Determine the (x, y) coordinate at the center of the cell enclosing the given text.  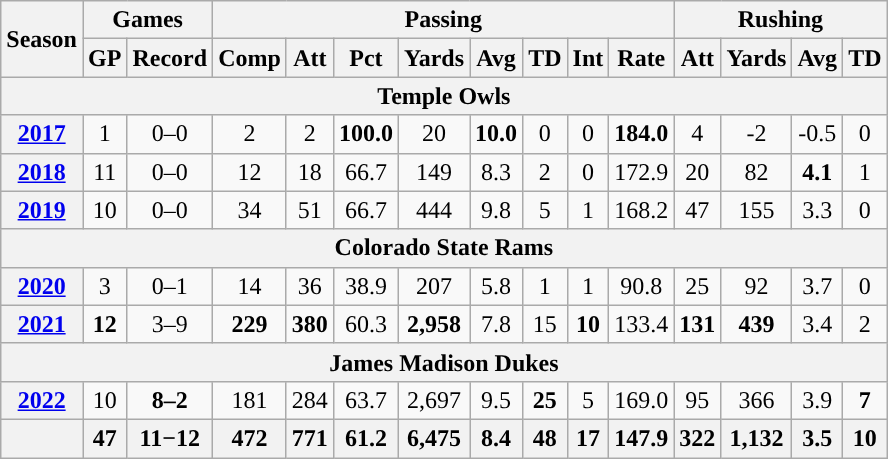
James Madison Dukes (444, 362)
Pct (366, 58)
771 (310, 438)
444 (434, 210)
9.5 (496, 400)
8.4 (496, 438)
4.1 (818, 172)
207 (434, 286)
149 (434, 172)
2018 (42, 172)
168.2 (642, 210)
82 (756, 172)
439 (756, 324)
3.9 (818, 400)
366 (756, 400)
Record (170, 58)
3.7 (818, 286)
169.0 (642, 400)
11 (104, 172)
284 (310, 400)
2017 (42, 134)
-2 (756, 134)
3.3 (818, 210)
15 (545, 324)
3.4 (818, 324)
472 (250, 438)
Temple Owls (444, 96)
10.0 (496, 134)
229 (250, 324)
7.8 (496, 324)
2020 (42, 286)
95 (698, 400)
8.3 (496, 172)
4 (698, 134)
7 (865, 400)
Comp (250, 58)
Int (588, 58)
34 (250, 210)
38.9 (366, 286)
8–2 (170, 400)
2021 (42, 324)
380 (310, 324)
2022 (42, 400)
GP (104, 58)
172.9 (642, 172)
2019 (42, 210)
131 (698, 324)
-0.5 (818, 134)
11−12 (170, 438)
Games (147, 20)
147.9 (642, 438)
1,132 (756, 438)
51 (310, 210)
61.2 (366, 438)
184.0 (642, 134)
17 (588, 438)
181 (250, 400)
0–1 (170, 286)
90.8 (642, 286)
18 (310, 172)
Rushing (780, 20)
Passing (444, 20)
2,958 (434, 324)
6,475 (434, 438)
48 (545, 438)
3–9 (170, 324)
14 (250, 286)
322 (698, 438)
92 (756, 286)
3 (104, 286)
60.3 (366, 324)
5.8 (496, 286)
2,697 (434, 400)
9.8 (496, 210)
3.5 (818, 438)
133.4 (642, 324)
Rate (642, 58)
63.7 (366, 400)
36 (310, 286)
155 (756, 210)
Colorado State Rams (444, 248)
Season (42, 39)
100.0 (366, 134)
